Return (X, Y) of the center of cell containing provided text 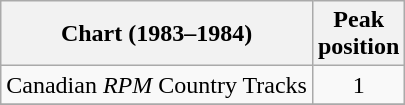
1 (358, 85)
Peakposition (358, 34)
Canadian RPM Country Tracks (157, 85)
Chart (1983–1984) (157, 34)
